Determine the [x, y] coordinate at the center of the cell enclosing the given text.  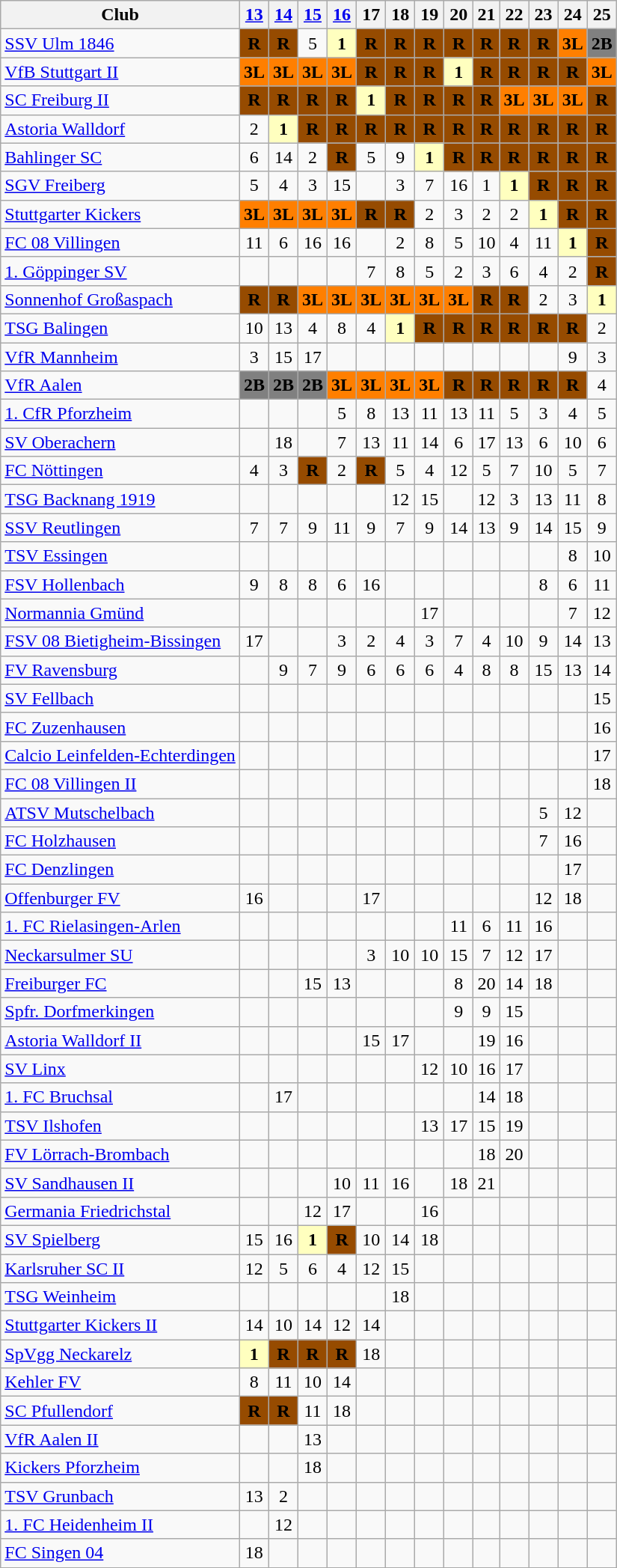
SV Fellbach [120, 698]
1. FC Bruchsal [120, 1097]
SC Freiburg II [120, 100]
SGV Freiberg [120, 186]
Calcio Leinfelden-Echterdingen [120, 755]
FSV 08 Bietigheim-Bissingen [120, 641]
Bahlinger SC [120, 157]
23 [543, 15]
Stuttgarter Kickers II [120, 1326]
FC 08 Villingen II [120, 784]
SV Oberachern [120, 442]
ATSV Mutschelbach [120, 812]
1. FC Heidenheim II [120, 1525]
SV Spielberg [120, 1239]
Spfr. Dorfmerkingen [120, 1012]
VfR Aalen [120, 385]
TSG Balingen [120, 328]
Kehler FV [120, 1382]
FC Nöttingen [120, 471]
Kickers Pforzheim [120, 1468]
Sonnenhof Großaspach [120, 299]
TSV Essingen [120, 556]
Stuttgarter Kickers [120, 214]
25 [601, 15]
TSV Ilshofen [120, 1126]
TSG Weinheim [120, 1297]
VfR Mannheim [120, 357]
SV Sandhausen II [120, 1183]
SSV Reutlingen [120, 528]
TSV Grunbach [120, 1496]
SSV Ulm 1846 [120, 43]
Astoria Walldorf [120, 129]
Astoria Walldorf II [120, 1040]
SV Linx [120, 1069]
1. FC Rielasingen-Arlen [120, 927]
FC Holzhausen [120, 841]
Karlsruher SC II [120, 1269]
Offenburger FV [120, 898]
FC Zuzenhausen [120, 727]
FV Lörrach-Brombach [120, 1154]
FC Singen 04 [120, 1553]
Normannia Gmünd [120, 613]
24 [573, 15]
Club [120, 15]
Neckarsulmer SU [120, 955]
SpVgg Neckarelz [120, 1354]
1. CfR Pforzheim [120, 414]
Freiburger FC [120, 983]
Germania Friedrichstal [120, 1211]
FV Ravensburg [120, 670]
22 [515, 15]
VfR Aalen II [120, 1439]
FC Denzlingen [120, 870]
1. Göppinger SV [120, 271]
VfB Stuttgart II [120, 72]
TSG Backnang 1919 [120, 499]
SC Pfullendorf [120, 1411]
FSV Hollenbach [120, 585]
FC 08 Villingen [120, 242]
